Search for the cell housing the specified text and yield its [X, Y] center coordinate. 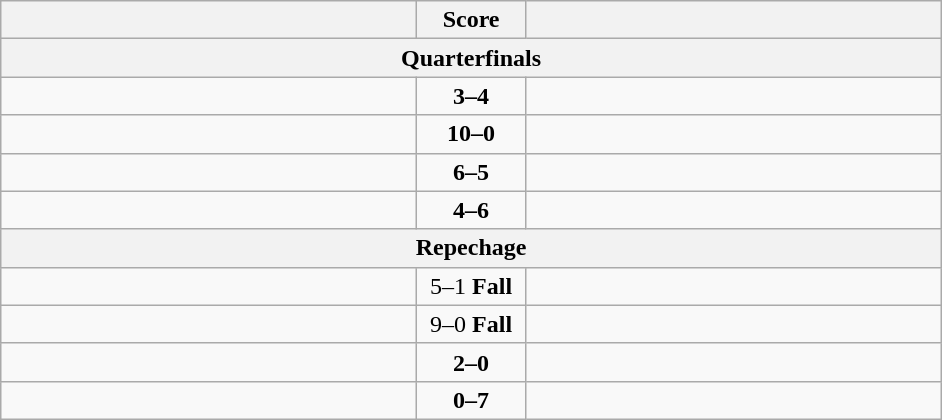
Repechage [472, 248]
4–6 [472, 210]
6–5 [472, 172]
10–0 [472, 134]
0–7 [472, 400]
Quarterfinals [472, 58]
3–4 [472, 96]
5–1 Fall [472, 286]
9–0 Fall [472, 324]
Score [472, 20]
2–0 [472, 362]
